Return the (x, y) coordinate for the center point of the cell that contains the specified text.  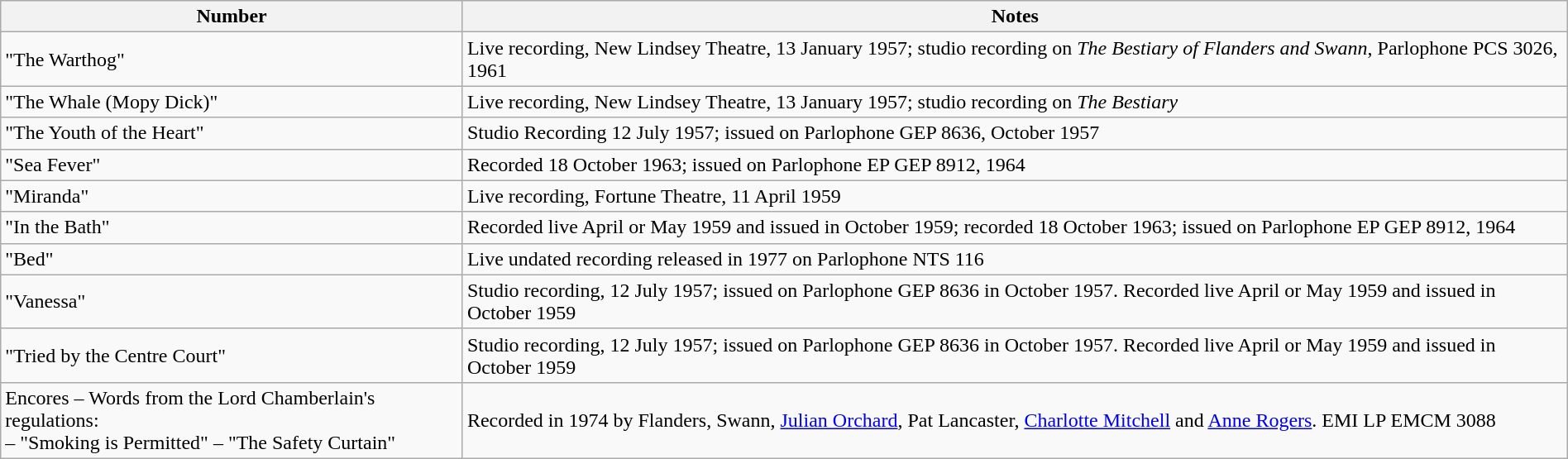
"The Youth of the Heart" (232, 133)
Live undated recording released in 1977 on Parlophone NTS 116 (1015, 259)
"Bed" (232, 259)
Recorded in 1974 by Flanders, Swann, Julian Orchard, Pat Lancaster, Charlotte Mitchell and Anne Rogers. EMI LP EMCM 3088 (1015, 420)
"The Whale (Mopy Dick)" (232, 102)
"Miranda" (232, 196)
"Vanessa" (232, 301)
"The Warthog" (232, 60)
"Tried by the Centre Court" (232, 356)
Live recording, New Lindsey Theatre, 13 January 1957; studio recording on The Bestiary of Flanders and Swann, Parlophone PCS 3026, 1961 (1015, 60)
Live recording, New Lindsey Theatre, 13 January 1957; studio recording on The Bestiary (1015, 102)
Live recording, Fortune Theatre, 11 April 1959 (1015, 196)
Notes (1015, 17)
Recorded 18 October 1963; issued on Parlophone EP GEP 8912, 1964 (1015, 165)
"In the Bath" (232, 227)
Number (232, 17)
Studio Recording 12 July 1957; issued on Parlophone GEP 8636, October 1957 (1015, 133)
Recorded live April or May 1959 and issued in October 1959; recorded 18 October 1963; issued on Parlophone EP GEP 8912, 1964 (1015, 227)
"Sea Fever" (232, 165)
Encores – Words from the Lord Chamberlain's regulations:– "Smoking is Permitted" – "The Safety Curtain" (232, 420)
